Output the (x, y) coordinate of the center of the cell containing the given text.  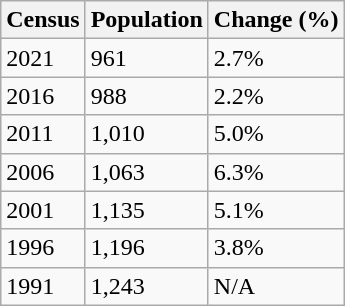
5.0% (276, 134)
Population (146, 20)
1996 (43, 248)
1,063 (146, 172)
2.2% (276, 96)
2011 (43, 134)
Census (43, 20)
3.8% (276, 248)
988 (146, 96)
2001 (43, 210)
6.3% (276, 172)
1,135 (146, 210)
1991 (43, 286)
2006 (43, 172)
2016 (43, 96)
1,243 (146, 286)
2021 (43, 58)
Change (%) (276, 20)
5.1% (276, 210)
961 (146, 58)
1,196 (146, 248)
N/A (276, 286)
1,010 (146, 134)
2.7% (276, 58)
